Locate the cell with the specified text and output its (X, Y) center coordinate. 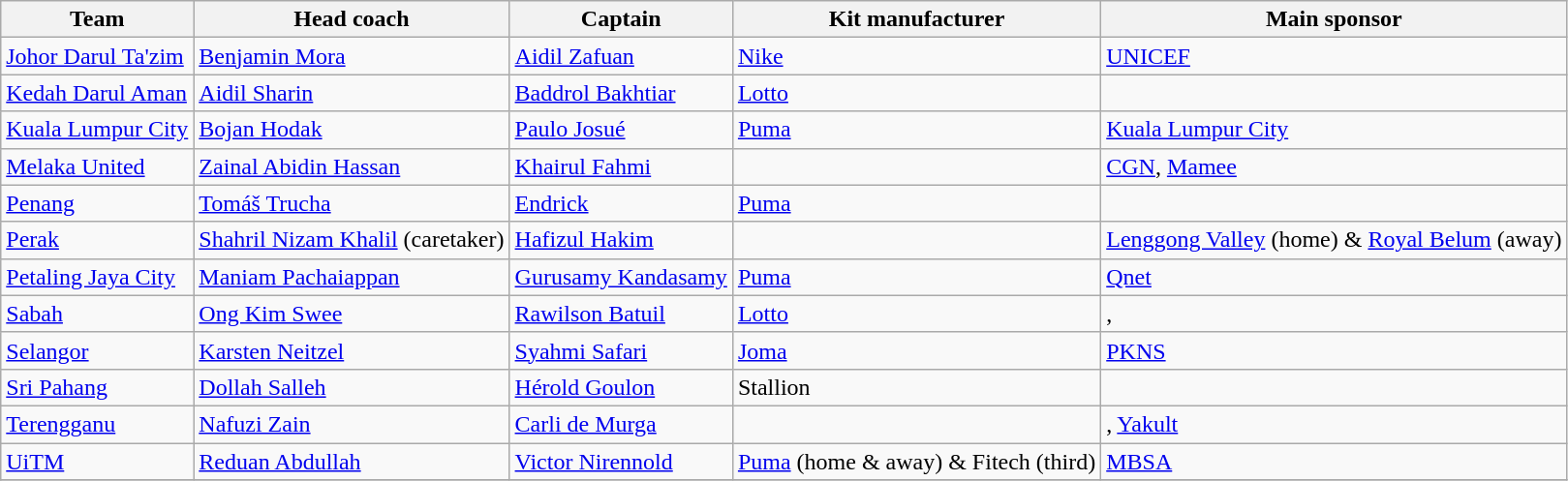
, Yakult (1335, 424)
Rawilson Batuil (621, 314)
Hafizul Hakim (621, 240)
Selangor (97, 350)
Hérold Goulon (621, 387)
Puma (home & away) & Fitech (third) (916, 462)
Syahmi Safari (621, 350)
Johor Darul Ta'zim (97, 56)
Baddrol Bakhtiar (621, 93)
Sabah (97, 314)
, (1335, 314)
Perak (97, 240)
Endrick (621, 203)
Gurusamy Kandasamy (621, 277)
Aidil Sharin (352, 93)
UiTM (97, 462)
Dollah Salleh (352, 387)
CGN, Mamee (1335, 166)
Tomáš Trucha (352, 203)
Shahril Nizam Khalil (caretaker) (352, 240)
Reduan Abdullah (352, 462)
Lenggong Valley (home) & Royal Belum (away) (1335, 240)
Khairul Fahmi (621, 166)
Terengganu (97, 424)
Team (97, 19)
Nafuzi Zain (352, 424)
Melaka United (97, 166)
Maniam Pachaiappan (352, 277)
Bojan Hodak (352, 130)
Stallion (916, 387)
Victor Nirennold (621, 462)
Head coach (352, 19)
Aidil Zafuan (621, 56)
Kedah Darul Aman (97, 93)
Zainal Abidin Hassan (352, 166)
UNICEF (1335, 56)
Qnet (1335, 277)
Joma (916, 350)
Kit manufacturer (916, 19)
Main sponsor (1335, 19)
MBSA (1335, 462)
Sri Pahang (97, 387)
Carli de Murga (621, 424)
PKNS (1335, 350)
Petaling Jaya City (97, 277)
Nike (916, 56)
Ong Kim Swee (352, 314)
Benjamin Mora (352, 56)
Karsten Neitzel (352, 350)
Captain (621, 19)
Penang (97, 203)
Paulo Josué (621, 130)
